Identify which cell holds the provided text, then report its [X, Y] central coordinate. 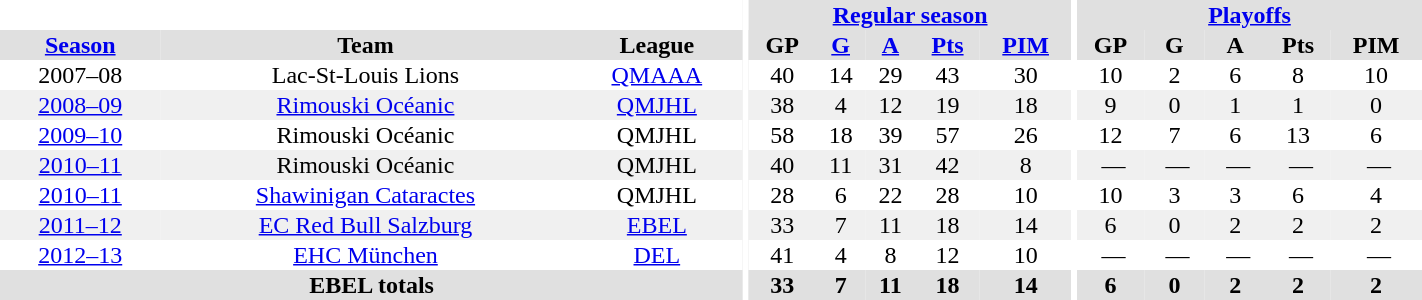
9 [1110, 105]
DEL [656, 255]
13 [1298, 135]
Season [80, 45]
EBEL totals [372, 285]
2012–13 [80, 255]
41 [782, 255]
31 [891, 165]
42 [948, 165]
EC Red Bull Salzburg [365, 225]
2008–09 [80, 105]
57 [948, 135]
2007–08 [80, 75]
Playoffs [1250, 15]
2011–12 [80, 225]
Lac-St-Louis Lions [365, 75]
26 [1026, 135]
22 [891, 195]
29 [891, 75]
19 [948, 105]
QMAAA [656, 75]
38 [782, 105]
58 [782, 135]
League [656, 45]
43 [948, 75]
Team [365, 45]
39 [891, 135]
EBEL [656, 225]
Shawinigan Cataractes [365, 195]
30 [1026, 75]
2009–10 [80, 135]
EHC München [365, 255]
Regular season [910, 15]
